Identify which cell holds the provided text, then report its [x, y] central coordinate. 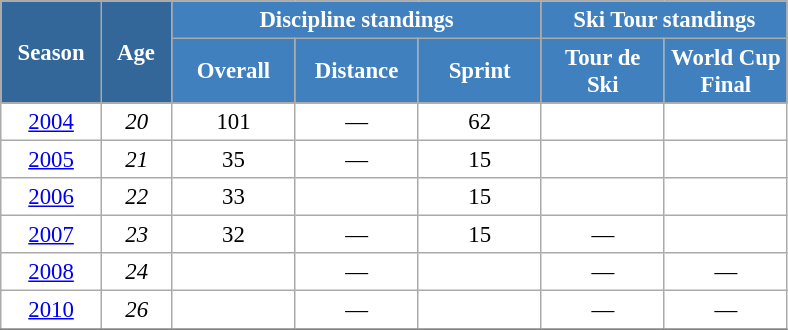
26 [136, 310]
20 [136, 122]
2005 [52, 160]
2006 [52, 197]
Ski Tour standings [664, 20]
Discipline standings [356, 20]
2007 [52, 235]
Age [136, 52]
24 [136, 273]
32 [234, 235]
Overall [234, 72]
Tour deSki [602, 72]
23 [136, 235]
22 [136, 197]
Season [52, 52]
World CupFinal [726, 72]
35 [234, 160]
21 [136, 160]
Distance [356, 72]
33 [234, 197]
62 [480, 122]
2004 [52, 122]
2008 [52, 273]
Sprint [480, 72]
101 [234, 122]
2010 [52, 310]
